Search for the cell housing the specified text and yield its [X, Y] center coordinate. 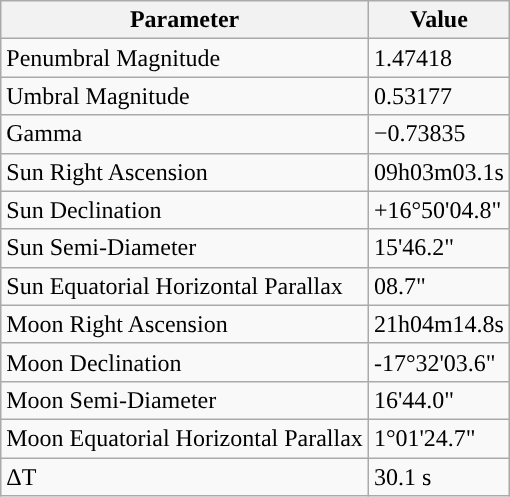
09h03m03.1s [438, 172]
1°01'24.7" [438, 438]
21h04m14.8s [438, 324]
0.53177 [438, 96]
−0.73835 [438, 134]
1.47418 [438, 58]
Moon Equatorial Horizontal Parallax [185, 438]
+16°50'04.8" [438, 210]
Moon Declination [185, 362]
Moon Right Ascension [185, 324]
Value [438, 20]
-17°32'03.6" [438, 362]
Sun Semi-Diameter [185, 248]
Sun Declination [185, 210]
Moon Semi-Diameter [185, 400]
Gamma [185, 134]
30.1 s [438, 477]
ΔT [185, 477]
Parameter [185, 20]
08.7" [438, 286]
Sun Equatorial Horizontal Parallax [185, 286]
15'46.2" [438, 248]
Penumbral Magnitude [185, 58]
16'44.0" [438, 400]
Umbral Magnitude [185, 96]
Sun Right Ascension [185, 172]
